Scan for the cell matching the given text and deliver its [X, Y] coordinate at center. 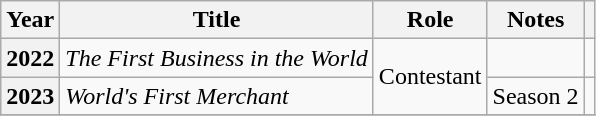
Notes [536, 20]
Season 2 [536, 96]
Contestant [430, 77]
2023 [30, 96]
The First Business in the World [217, 58]
Year [30, 20]
Title [217, 20]
2022 [30, 58]
World's First Merchant [217, 96]
Role [430, 20]
